Determine the (X, Y) coordinate at the center of the cell enclosing the given text.  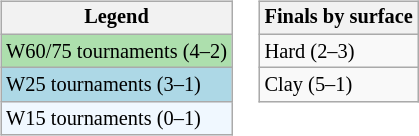
Legend (116, 18)
Clay (5–1) (339, 85)
W15 tournaments (0–1) (116, 119)
W25 tournaments (3–1) (116, 85)
Hard (2–3) (339, 51)
Finals by surface (339, 18)
W60/75 tournaments (4–2) (116, 51)
